Return the (X, Y) coordinate for the center point of the cell that contains the specified text.  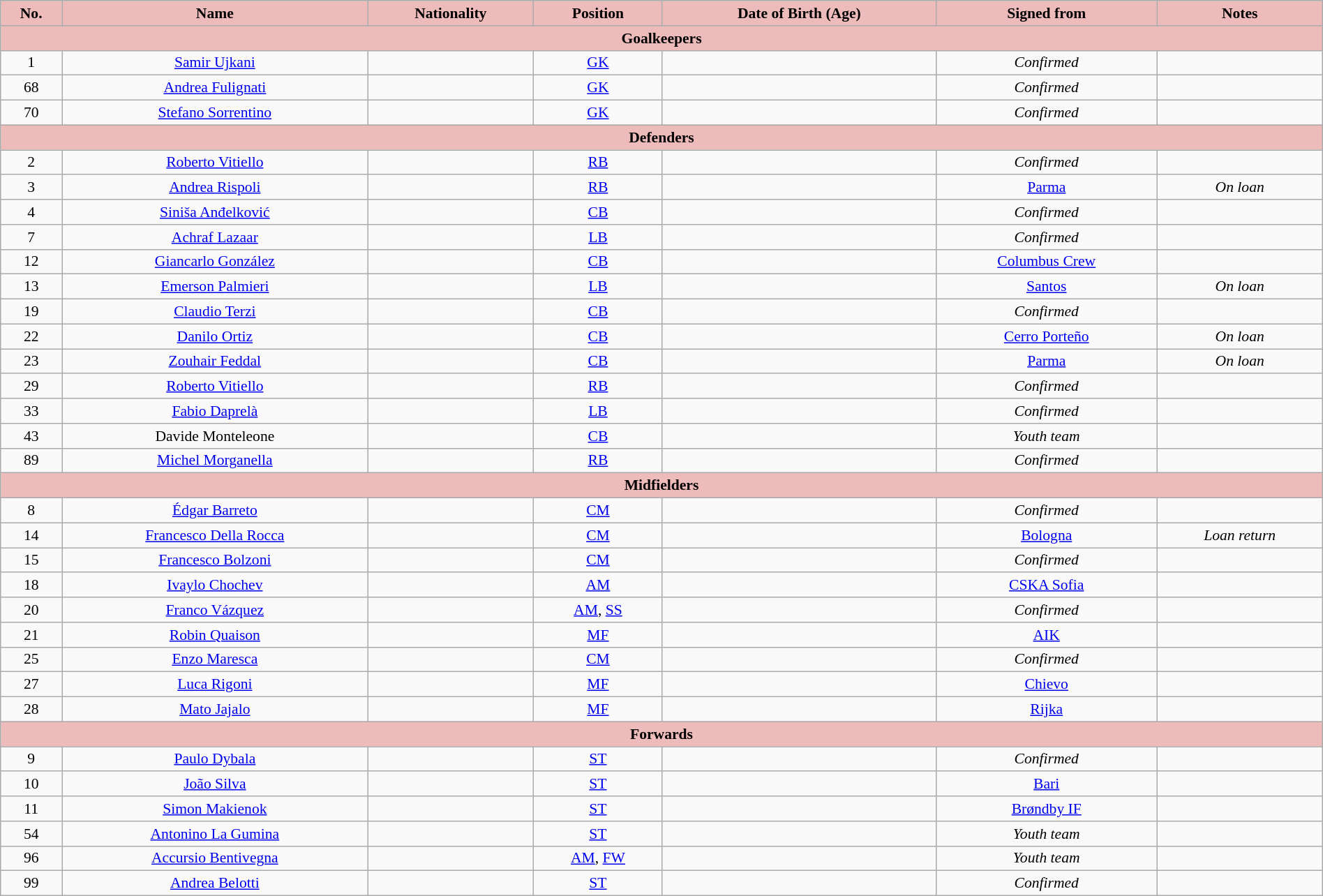
Brøndby IF (1047, 809)
Bologna (1047, 535)
Position (599, 13)
Siniša Anđelković (215, 212)
28 (31, 710)
AM (599, 585)
Cerro Porteño (1047, 336)
3 (31, 188)
19 (31, 312)
4 (31, 212)
21 (31, 635)
18 (31, 585)
33 (31, 411)
Giancarlo González (215, 262)
Davide Monteleone (215, 436)
9 (31, 759)
Michel Morganella (215, 461)
96 (31, 858)
Paulo Dybala (215, 759)
Édgar Barreto (215, 511)
Andrea Rispoli (215, 188)
14 (31, 535)
Franco Vázquez (215, 610)
Rijka (1047, 710)
43 (31, 436)
Emerson Palmieri (215, 287)
15 (31, 560)
Notes (1239, 13)
89 (31, 461)
29 (31, 387)
11 (31, 809)
23 (31, 361)
Enzo Maresca (215, 659)
2 (31, 163)
Robin Quaison (215, 635)
Andrea Belotti (215, 883)
12 (31, 262)
Date of Birth (Age) (799, 13)
Forwards (661, 734)
João Silva (215, 784)
68 (31, 88)
54 (31, 834)
13 (31, 287)
7 (31, 237)
Goalkeepers (661, 38)
Achraf Lazaar (215, 237)
70 (31, 113)
Name (215, 13)
Danilo Ortiz (215, 336)
Nationality (451, 13)
Stefano Sorrentino (215, 113)
CSKA Sofia (1047, 585)
99 (31, 883)
Antonino La Gumina (215, 834)
Defenders (661, 137)
No. (31, 13)
AM, SS (599, 610)
1 (31, 63)
Loan return (1239, 535)
Francesco Della Rocca (215, 535)
Francesco Bolzoni (215, 560)
22 (31, 336)
Simon Makienok (215, 809)
Ivaylo Chochev (215, 585)
AIK (1047, 635)
Samir Ujkani (215, 63)
Bari (1047, 784)
Columbus Crew (1047, 262)
Zouhair Feddal (215, 361)
Mato Jajalo (215, 710)
Andrea Fulignati (215, 88)
20 (31, 610)
Fabio Daprelà (215, 411)
8 (31, 511)
Signed from (1047, 13)
Chievo (1047, 685)
25 (31, 659)
Midfielders (661, 486)
Luca Rigoni (215, 685)
10 (31, 784)
Santos (1047, 287)
Accursio Bentivegna (215, 858)
27 (31, 685)
AM, FW (599, 858)
Claudio Terzi (215, 312)
